Determine the (x, y) coordinate at the center of the cell enclosing the given text.  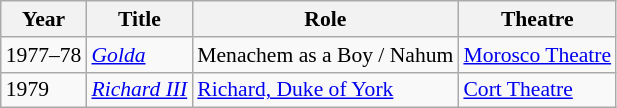
1979 (44, 90)
Cort Theatre (537, 90)
Title (139, 19)
Richard III (139, 90)
1977–78 (44, 55)
Morosco Theatre (537, 55)
Golda (139, 55)
Menachem as a Boy / Nahum (325, 55)
Richard, Duke of York (325, 90)
Year (44, 19)
Role (325, 19)
Theatre (537, 19)
